Scan for the cell matching the given text and deliver its (x, y) coordinate at center. 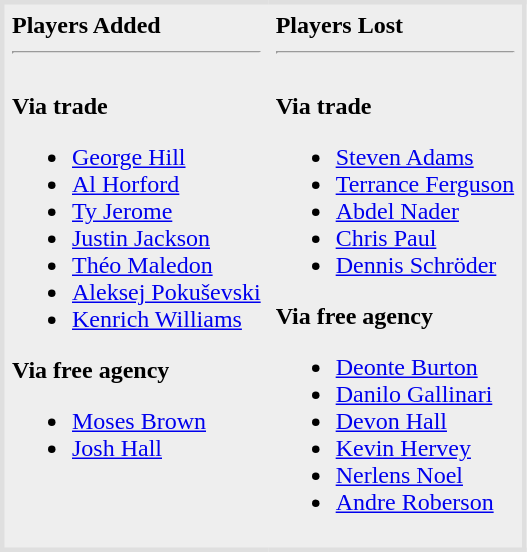
Players Added Via tradeGeorge HillAl HorfordTy JeromeJustin JacksonThéo MaledonAleksej PokuševskiKenrich WilliamsVia free agencyMoses BrownJosh Hall (135, 276)
